Provide the [X, Y] coordinate of the cell's center where the given text is located.  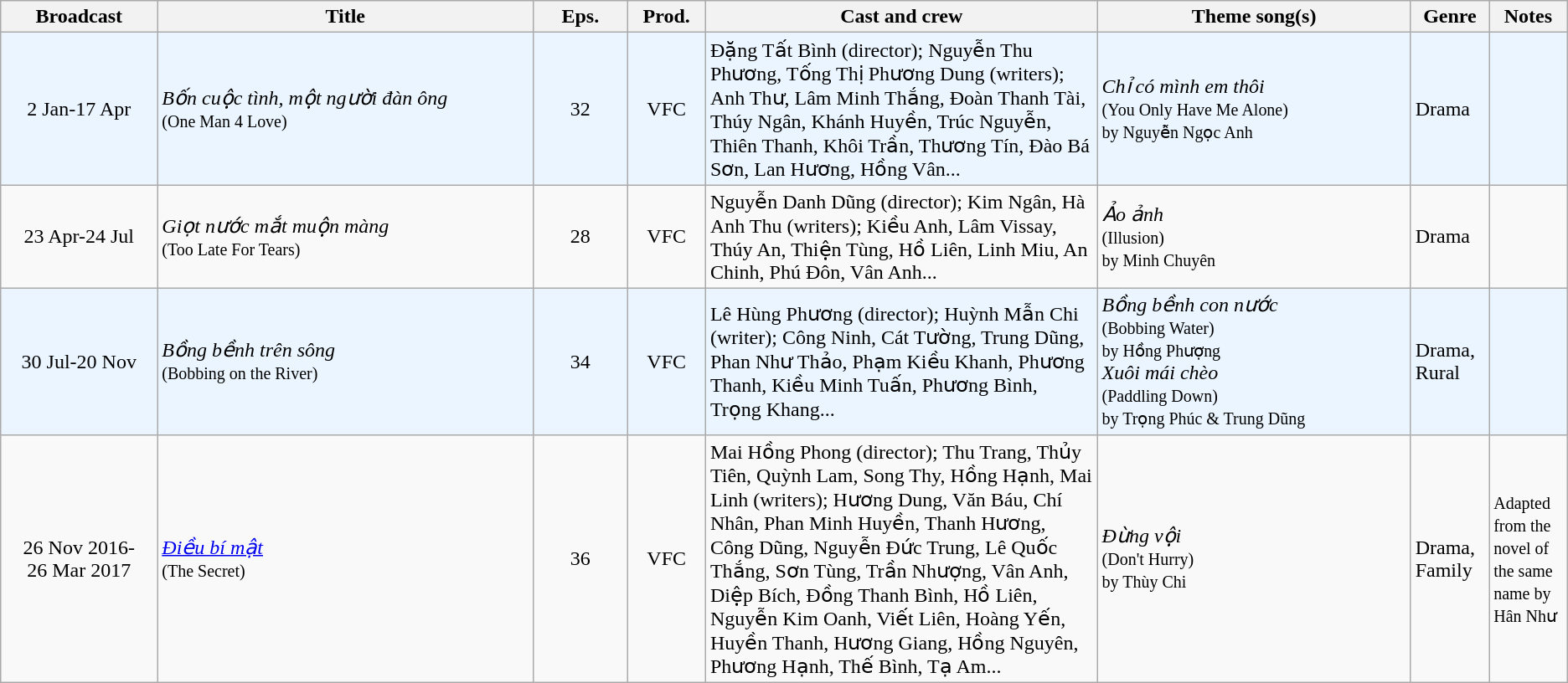
32 [580, 109]
Theme song(s) [1254, 17]
28 [580, 237]
Đừng vội (Don't Hurry)by Thùy Chi [1254, 558]
Cast and crew [901, 17]
Chỉ có mình em thôi (You Only Have Me Alone)by Nguyễn Ngọc Anh [1254, 109]
Bồng bềnh con nước (Bobbing Water)by Hồng PhượngXuôi mái chèo (Paddling Down)by Trọng Phúc & Trung Dũng [1254, 362]
34 [580, 362]
Genre [1450, 17]
Adapted from the novel of the same name by Hân Như [1529, 558]
Broadcast [79, 17]
23 Apr-24 Jul [79, 237]
2 Jan-17 Apr [79, 109]
Drama, Family [1450, 558]
Prod. [667, 17]
Giọt nước mắt muộn màng (Too Late For Tears) [345, 237]
Title [345, 17]
Ảo ảnh (Illusion)by Minh Chuyên [1254, 237]
Notes [1529, 17]
36 [580, 558]
Drama, Rural [1450, 362]
Bốn cuộc tình, một người đàn ông (One Man 4 Love) [345, 109]
Bồng bềnh trên sông (Bobbing on the River) [345, 362]
30 Jul-20 Nov [79, 362]
Điều bí mật (The Secret) [345, 558]
26 Nov 2016-26 Mar 2017 [79, 558]
Eps. [580, 17]
